Scan for the cell matching the given text and deliver its (x, y) coordinate at center. 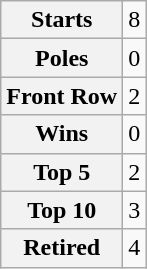
Top 5 (62, 172)
8 (134, 20)
Front Row (62, 96)
4 (134, 248)
Starts (62, 20)
Wins (62, 134)
Poles (62, 58)
Top 10 (62, 210)
Retired (62, 248)
3 (134, 210)
